Output the [x, y] coordinate of the center of the cell containing the given text.  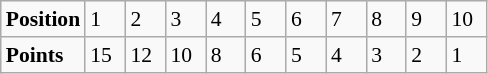
Points [43, 55]
12 [145, 55]
9 [426, 19]
Position [43, 19]
7 [346, 19]
15 [105, 55]
